Identify which cell holds the provided text, then report its [X, Y] central coordinate. 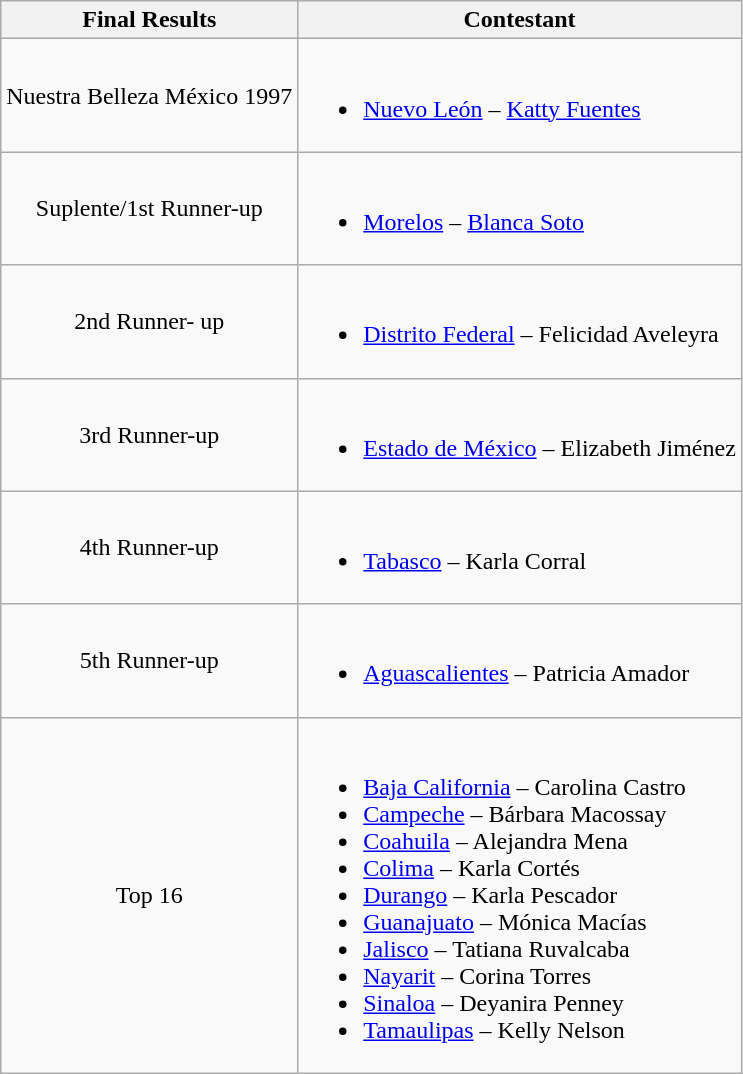
Nuevo León – Katty Fuentes [520, 96]
4th Runner-up [150, 548]
Final Results [150, 20]
Top 16 [150, 895]
Suplente/1st Runner-up [150, 208]
Nuestra Belleza México 1997 [150, 96]
5th Runner-up [150, 660]
Contestant [520, 20]
Estado de México – Elizabeth Jiménez [520, 434]
Morelos – Blanca Soto [520, 208]
Distrito Federal – Felicidad Aveleyra [520, 322]
Aguascalientes – Patricia Amador [520, 660]
Tabasco – Karla Corral [520, 548]
3rd Runner-up [150, 434]
2nd Runner- up [150, 322]
